Return [x, y] of the center of cell containing provided text 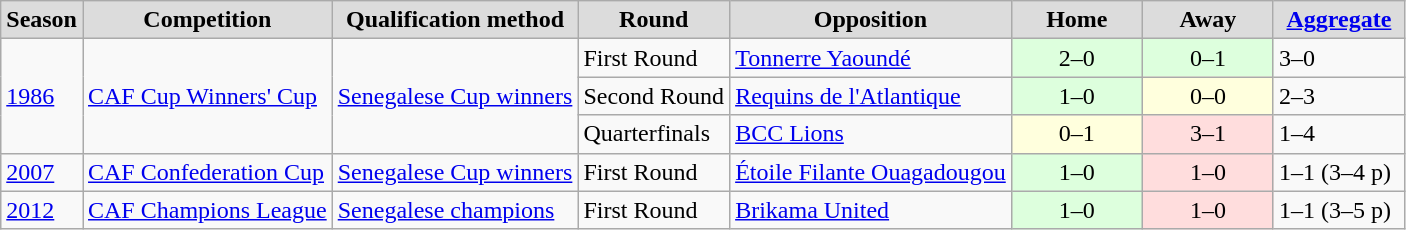
Étoile Filante Ouagadougou [871, 172]
Second Round [654, 96]
0–0 [1208, 96]
Season [42, 20]
1986 [42, 96]
CAF Cup Winners' Cup [207, 96]
Requins de l'Atlantique [871, 96]
3–1 [1208, 134]
Home [1076, 20]
Tonnerre Yaoundé [871, 58]
1–4 [1338, 134]
2–3 [1338, 96]
2012 [42, 210]
Aggregate [1338, 20]
Brikama United [871, 210]
2007 [42, 172]
BCC Lions [871, 134]
Round [654, 20]
Quarterfinals [654, 134]
Senegalese champions [455, 210]
CAF Champions League [207, 210]
Competition [207, 20]
2–0 [1076, 58]
Qualification method [455, 20]
Opposition [871, 20]
CAF Confederation Cup [207, 172]
Away [1208, 20]
1–1 (3–4 p) [1338, 172]
3–0 [1338, 58]
1–1 (3–5 p) [1338, 210]
